Return the (X, Y) coordinate for the center point of the cell that contains the specified text.  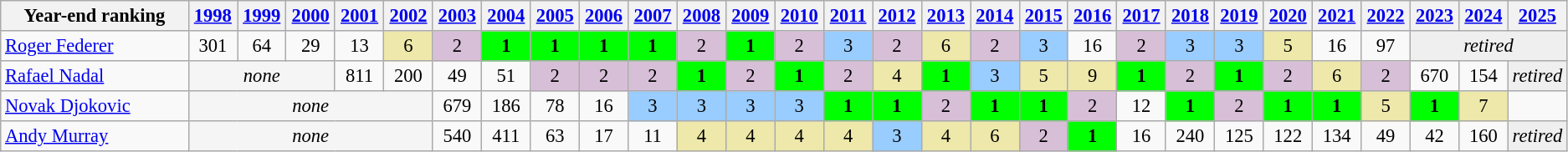
160 (1483, 136)
Novak Djokovic (95, 106)
2006 (603, 16)
186 (506, 106)
679 (457, 106)
63 (555, 136)
301 (213, 46)
1998 (213, 16)
2013 (945, 16)
670 (1434, 76)
811 (359, 76)
2021 (1336, 16)
2011 (848, 16)
17 (603, 136)
11 (653, 136)
2015 (1043, 16)
2003 (457, 16)
78 (555, 106)
7 (1483, 106)
2022 (1386, 16)
29 (310, 46)
200 (408, 76)
13 (359, 46)
2002 (408, 16)
2005 (555, 16)
2018 (1190, 16)
411 (506, 136)
154 (1483, 76)
2012 (897, 16)
Rafael Nadal (95, 76)
64 (262, 46)
1999 (262, 16)
2001 (359, 16)
2020 (1288, 16)
2019 (1239, 16)
2007 (653, 16)
97 (1386, 46)
2008 (701, 16)
51 (506, 76)
2010 (799, 16)
125 (1239, 136)
2025 (1538, 16)
42 (1434, 136)
540 (457, 136)
2016 (1092, 16)
2000 (310, 16)
2014 (995, 16)
122 (1288, 136)
9 (1092, 76)
Andy Murray (95, 136)
Roger Federer (95, 46)
2023 (1434, 16)
240 (1190, 136)
134 (1336, 136)
2017 (1141, 16)
2004 (506, 16)
2024 (1483, 16)
2009 (751, 16)
Year-end ranking (95, 16)
12 (1141, 106)
